Find where the given text appears and provide that cell's center as [x, y] coordinate. 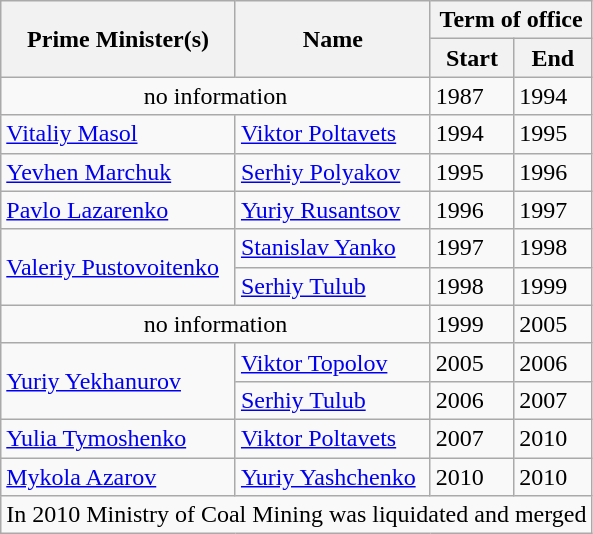
Valeriy Pustovoitenko [118, 267]
Start [472, 58]
Serhiy Polyakov [332, 172]
End [553, 58]
In 2010 Ministry of Coal Mining was liquidated and merged [296, 515]
Yuriy Rusantsov [332, 210]
Yuriy Yekhanurov [118, 381]
Prime Minister(s) [118, 39]
Term of office [511, 20]
Vitaliy Masol [118, 134]
Yuriy Yashchenko [332, 477]
1987 [472, 96]
Yulia Tymoshenko [118, 438]
Viktor Topolov [332, 362]
Name [332, 39]
Mykola Azarov [118, 477]
Stanislav Yanko [332, 248]
Pavlo Lazarenko [118, 210]
Yevhen Marchuk [118, 172]
